Provide the (X, Y) coordinate of the cell's center where the given text is located.  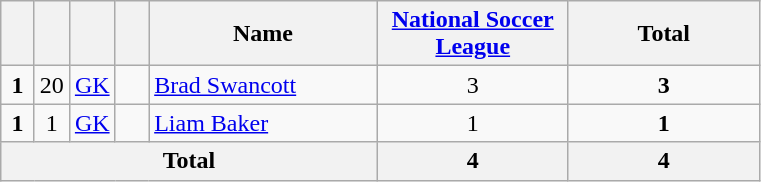
Brad Swancott (264, 85)
National Soccer League (472, 34)
20 (52, 85)
Liam Baker (264, 123)
Name (264, 34)
